From the cell containing the given text, extract its center point as [X, Y] coordinate. 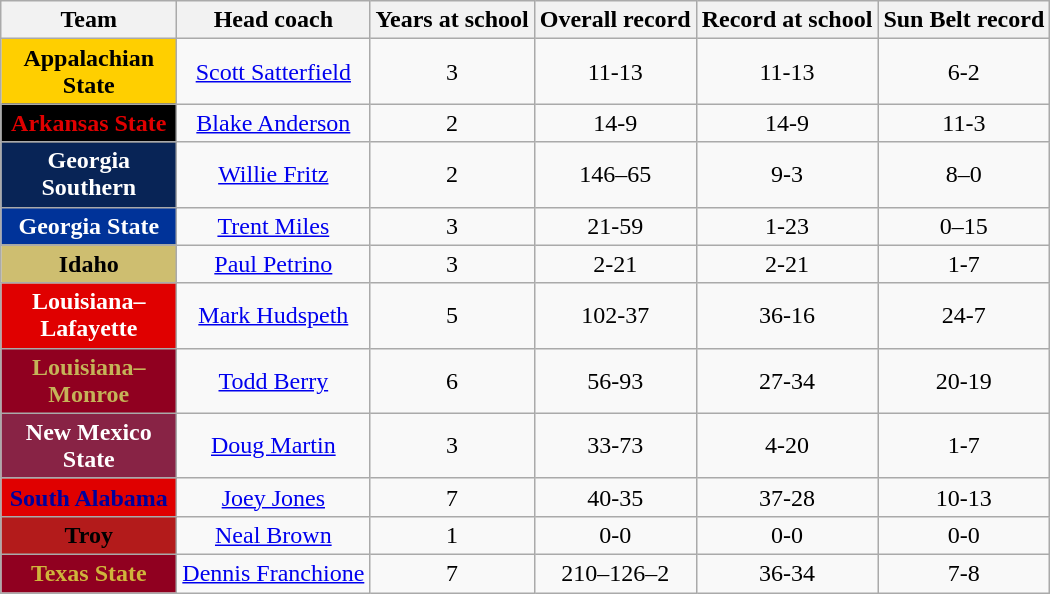
Texas State [89, 573]
Louisiana–Monroe [89, 380]
Joey Jones [274, 497]
Trent Miles [274, 226]
Idaho [89, 264]
Dennis Franchione [274, 573]
Willie Fritz [274, 174]
Troy [89, 535]
146–65 [615, 174]
Overall record [615, 20]
20-19 [964, 380]
Todd Berry [274, 380]
South Alabama [89, 497]
6 [452, 380]
27-34 [787, 380]
0–15 [964, 226]
1 [452, 535]
Scott Satterfield [274, 72]
Louisiana–Lafayette [89, 316]
24-7 [964, 316]
Neal Brown [274, 535]
36-16 [787, 316]
8–0 [964, 174]
Head coach [274, 20]
Georgia State [89, 226]
5 [452, 316]
Georgia Southern [89, 174]
4-20 [787, 446]
11-3 [964, 123]
1-23 [787, 226]
Appalachian State [89, 72]
New Mexico State [89, 446]
Record at school [787, 20]
Team [89, 20]
6-2 [964, 72]
210–126–2 [615, 573]
Blake Anderson [274, 123]
10-13 [964, 497]
37-28 [787, 497]
Arkansas State [89, 123]
Mark Hudspeth [274, 316]
40-35 [615, 497]
36-34 [787, 573]
9-3 [787, 174]
56-93 [615, 380]
Doug Martin [274, 446]
Paul Petrino [274, 264]
33-73 [615, 446]
21-59 [615, 226]
102-37 [615, 316]
7-8 [964, 573]
Sun Belt record [964, 20]
Years at school [452, 20]
